Determine the [X, Y] coordinate at the center of the cell enclosing the given text.  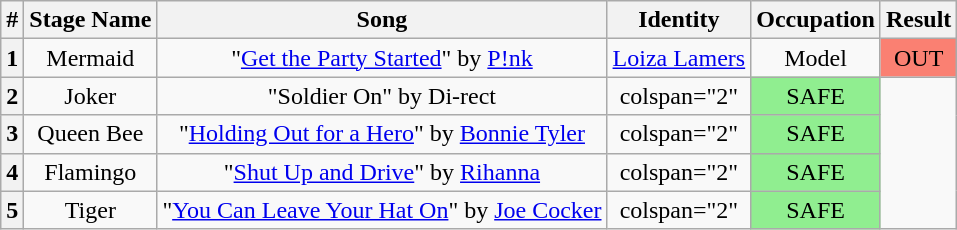
Occupation [816, 20]
Stage Name [90, 20]
"Holding Out for a Hero" by Bonnie Tyler [382, 134]
Model [816, 58]
Mermaid [90, 58]
"Get the Party Started" by P!nk [382, 58]
OUT [918, 58]
# [12, 20]
5 [12, 210]
4 [12, 172]
Loiza Lamers [679, 58]
Result [918, 20]
Identity [679, 20]
Flamingo [90, 172]
"Soldier On" by Di-rect [382, 96]
Joker [90, 96]
Tiger [90, 210]
2 [12, 96]
"Shut Up and Drive" by Rihanna [382, 172]
1 [12, 58]
"You Can Leave Your Hat On" by Joe Cocker [382, 210]
3 [12, 134]
Queen Bee [90, 134]
Song [382, 20]
